Detect which cell encompasses the target text, then output its (x, y) center coordinate. 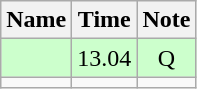
13.04 (104, 58)
Name (36, 20)
Note (166, 20)
Q (166, 58)
Time (104, 20)
